Extract the (X, Y) coordinate from the center of the cell holding the provided text.  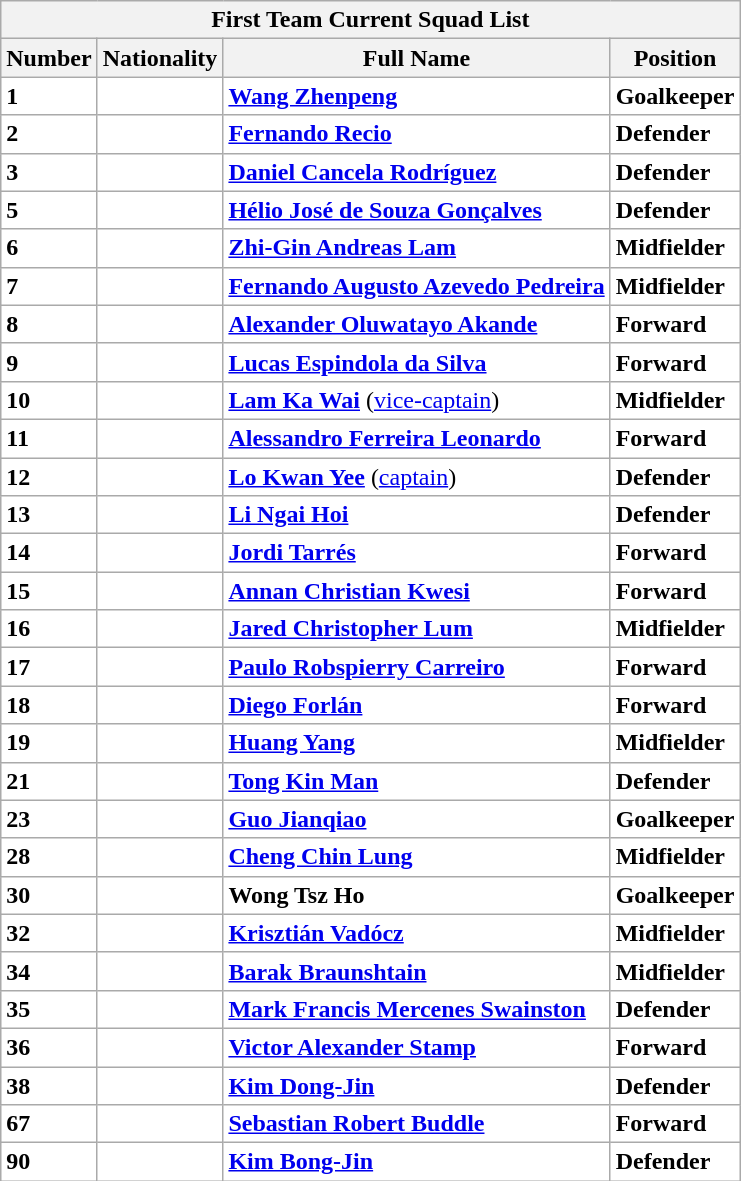
14 (49, 553)
23 (49, 819)
7 (49, 286)
Lo Kwan Yee (captain) (416, 477)
36 (49, 1047)
6 (49, 248)
Mark Francis Mercenes Swainston (416, 1009)
Lam Ka Wai (vice-captain) (416, 400)
Zhi-Gin Andreas Lam (416, 248)
32 (49, 933)
28 (49, 857)
Nationality (160, 58)
Lucas Espindola da Silva (416, 362)
Kim Bong-Jin (416, 1162)
Hélio José de Souza Gonçalves (416, 210)
67 (49, 1124)
Daniel Cancela Rodríguez (416, 172)
First Team Current Squad List (370, 20)
9 (49, 362)
21 (49, 781)
Krisztián Vadócz (416, 933)
Full Name (416, 58)
12 (49, 477)
15 (49, 591)
Number (49, 58)
3 (49, 172)
2 (49, 134)
34 (49, 971)
Diego Forlán (416, 705)
Alexander Oluwatayo Akande (416, 324)
Fernando Augusto Azevedo Pedreira (416, 286)
Huang Yang (416, 743)
Jordi Tarrés (416, 553)
17 (49, 667)
Tong Kin Man (416, 781)
10 (49, 400)
19 (49, 743)
5 (49, 210)
Fernando Recio (416, 134)
1 (49, 96)
Guo Jianqiao (416, 819)
Wang Zhenpeng (416, 96)
30 (49, 895)
38 (49, 1085)
Alessandro Ferreira Leonardo (416, 438)
Annan Christian Kwesi (416, 591)
Sebastian Robert Buddle (416, 1124)
Victor Alexander Stamp (416, 1047)
Jared Christopher Lum (416, 629)
Barak Braunshtain (416, 971)
8 (49, 324)
16 (49, 629)
90 (49, 1162)
Position (675, 58)
18 (49, 705)
11 (49, 438)
Paulo Robspierry Carreiro (416, 667)
35 (49, 1009)
Kim Dong-Jin (416, 1085)
13 (49, 515)
Wong Tsz Ho (416, 895)
Li Ngai Hoi (416, 515)
Cheng Chin Lung (416, 857)
